Identify which cell holds the provided text, then report its (x, y) central coordinate. 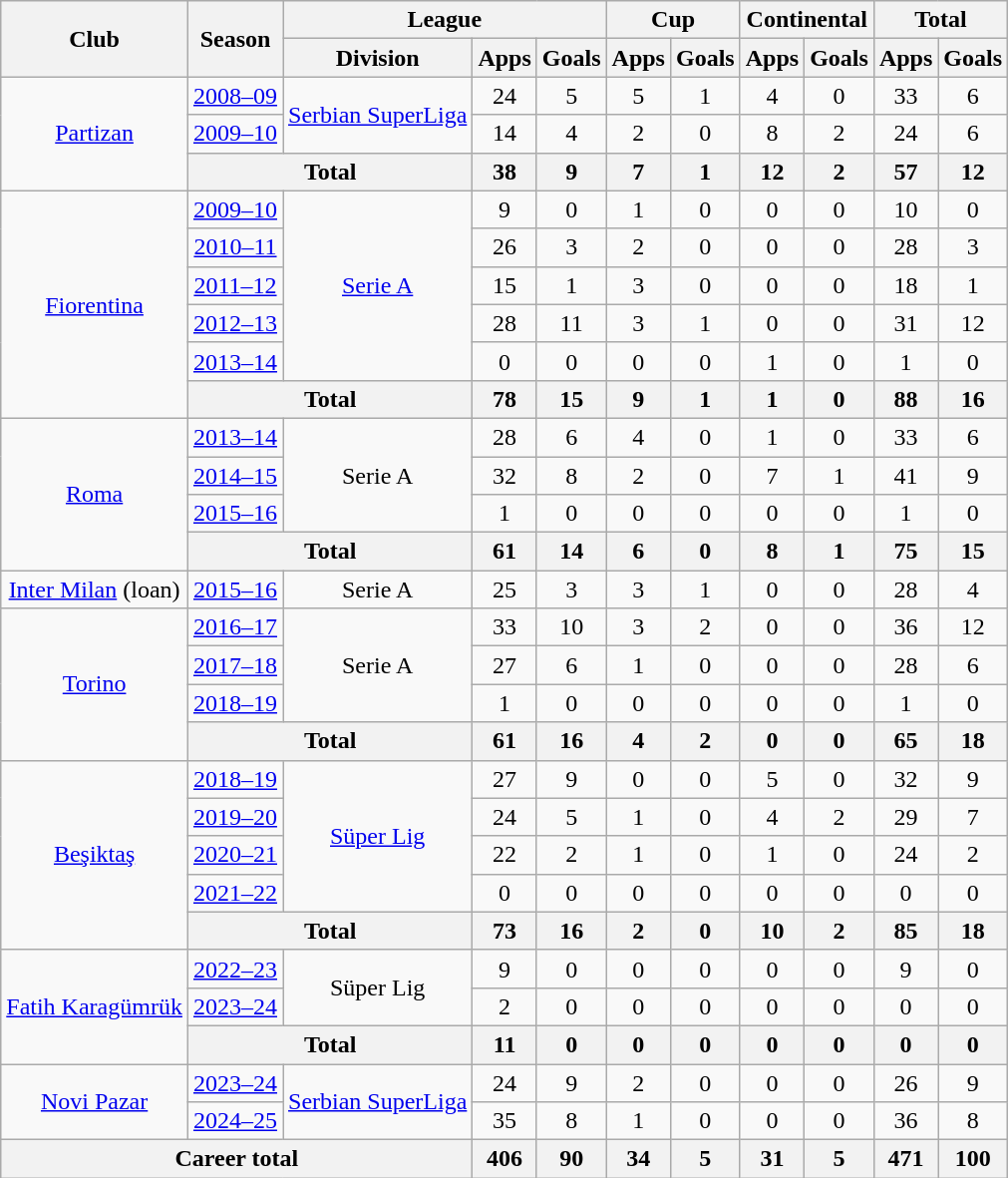
Continental (807, 20)
35 (504, 1121)
41 (905, 476)
Inter Milan (loan) (95, 589)
2020–21 (235, 855)
Season (235, 39)
2014–15 (235, 476)
57 (905, 172)
471 (905, 1159)
75 (905, 552)
2024–25 (235, 1121)
Novi Pazar (95, 1101)
2019–20 (235, 817)
League (445, 20)
Torino (95, 684)
2016–17 (235, 627)
Fatih Karagümrük (95, 1006)
2010–11 (235, 247)
88 (905, 399)
Club (95, 39)
25 (504, 589)
78 (504, 399)
Partizan (95, 134)
Division (378, 58)
Cup (673, 20)
73 (504, 931)
Career total (237, 1159)
Roma (95, 494)
100 (973, 1159)
34 (638, 1159)
Beşiktaş (95, 855)
2012–13 (235, 323)
2011–12 (235, 285)
90 (571, 1159)
2022–23 (235, 969)
Fiorentina (95, 304)
22 (504, 855)
406 (504, 1159)
65 (905, 741)
85 (905, 931)
29 (905, 817)
2021–22 (235, 893)
2017–18 (235, 665)
38 (504, 172)
2008–09 (235, 96)
